Scan for the cell matching the given text and deliver its (X, Y) coordinate at center. 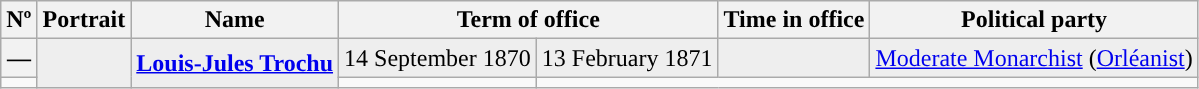
— (19, 58)
Moderate Monarchist (Orléanist) (1034, 58)
Time in office (794, 20)
Portrait (84, 20)
Name (235, 20)
13 February 1871 (627, 58)
14 September 1870 (438, 58)
Political party (1034, 20)
Nº (19, 20)
Term of office (528, 20)
Louis-Jules Trochu (235, 64)
